Provide the (X, Y) coordinate of the cell's center where the given text is located.  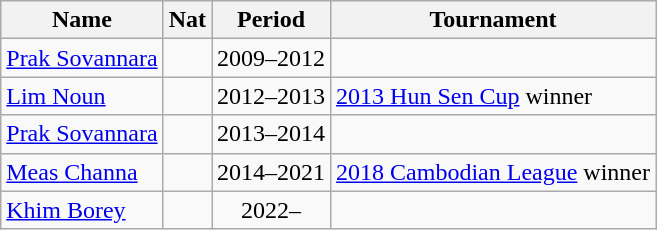
Meas Channa (82, 172)
Lim Noun (82, 96)
Nat (187, 20)
2009–2012 (272, 58)
2013 Hun Sen Cup winner (494, 96)
Period (272, 20)
2022– (272, 210)
Tournament (494, 20)
2014–2021 (272, 172)
Name (82, 20)
2012–2013 (272, 96)
Khim Borey (82, 210)
2018 Cambodian League winner (494, 172)
2013–2014 (272, 134)
